Search for the cell housing the specified text and yield its [X, Y] center coordinate. 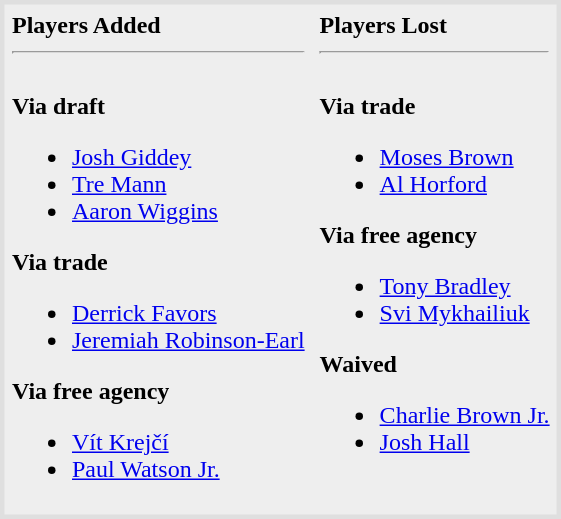
Players Added Via draftJosh GiddeyTre MannAaron WigginsVia tradeDerrick FavorsJeremiah Robinson-EarlVia free agencyVít KrejčíPaul Watson Jr. [157, 259]
Players Lost Via tradeMoses BrownAl HorfordVia free agencyTony BradleySvi Mykhailiuk WaivedCharlie Brown Jr.Josh Hall [436, 259]
